For the text-containing cell, return its midpoint in (x, y) coordinate format. 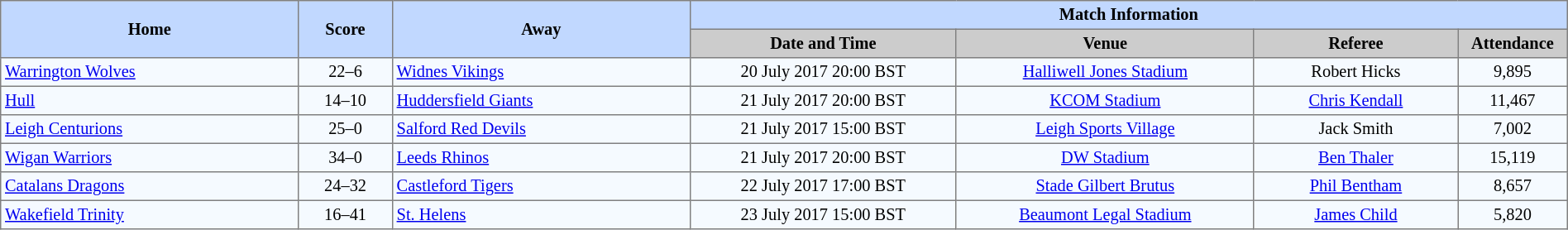
Warrington Wolves (150, 72)
Salford Red Devils (541, 129)
James Child (1355, 214)
22–6 (346, 72)
11,467 (1513, 100)
Hull (150, 100)
22 July 2017 17:00 BST (823, 186)
34–0 (346, 157)
8,657 (1513, 186)
Home (150, 30)
5,820 (1513, 214)
KCOM Stadium (1105, 100)
23 July 2017 15:00 BST (823, 214)
Widnes Vikings (541, 72)
Wakefield Trinity (150, 214)
Castleford Tigers (541, 186)
7,002 (1513, 129)
25–0 (346, 129)
Halliwell Jones Stadium (1105, 72)
Stade Gilbert Brutus (1105, 186)
15,119 (1513, 157)
Catalans Dragons (150, 186)
Chris Kendall (1355, 100)
Leigh Sports Village (1105, 129)
Score (346, 30)
Leeds Rhinos (541, 157)
21 July 2017 15:00 BST (823, 129)
16–41 (346, 214)
20 July 2017 20:00 BST (823, 72)
Huddersfield Giants (541, 100)
Leigh Centurions (150, 129)
Robert Hicks (1355, 72)
Venue (1105, 43)
Beaumont Legal Stadium (1105, 214)
Attendance (1513, 43)
St. Helens (541, 214)
Wigan Warriors (150, 157)
DW Stadium (1105, 157)
Date and Time (823, 43)
Away (541, 30)
Referee (1355, 43)
Phil Bentham (1355, 186)
Jack Smith (1355, 129)
Match Information (1128, 15)
9,895 (1513, 72)
24–32 (346, 186)
Ben Thaler (1355, 157)
14–10 (346, 100)
